Extract the (x, y) coordinate from the center of the cell holding the provided text.  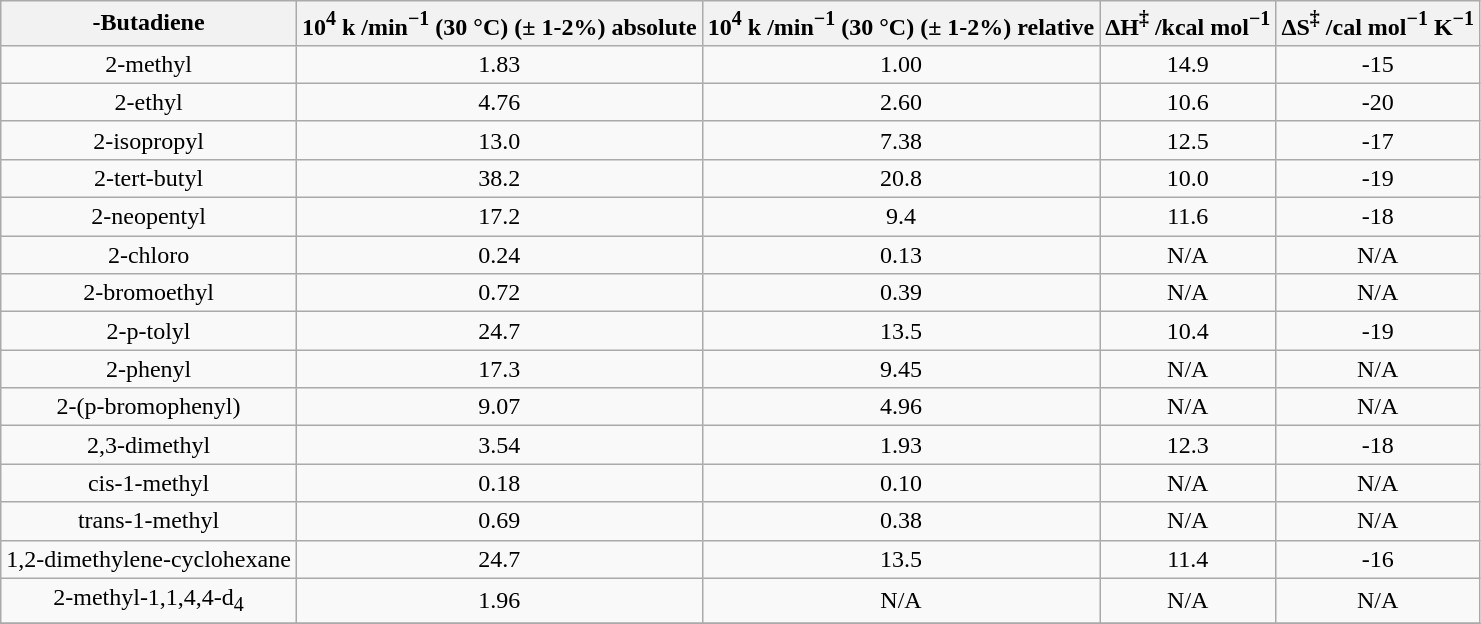
2,3-dimethyl (149, 445)
-16 (1378, 559)
2-tert-butyl (149, 178)
1.83 (499, 64)
0.72 (499, 293)
2-isopropyl (149, 140)
4.76 (499, 102)
2-chloro (149, 255)
cis-1-methyl (149, 483)
0.39 (900, 293)
17.2 (499, 217)
-Butadiene (149, 24)
2-neopentyl (149, 217)
2.60 (900, 102)
10.6 (1188, 102)
14.9 (1188, 64)
12.5 (1188, 140)
10.4 (1188, 331)
11.4 (1188, 559)
104 k /min−1 (30 °C) (± 1-2%) relative (900, 24)
1.00 (900, 64)
38.2 (499, 178)
2-p-tolyl (149, 331)
104 k /min−1 (30 °C) (± 1-2%) absolute (499, 24)
-20 (1378, 102)
-17 (1378, 140)
0.38 (900, 521)
2-bromoethyl (149, 293)
13.0 (499, 140)
1.93 (900, 445)
0.24 (499, 255)
9.45 (900, 369)
11.6 (1188, 217)
1.96 (499, 600)
9.07 (499, 407)
0.13 (900, 255)
2-ethyl (149, 102)
2-phenyl (149, 369)
9.4 (900, 217)
2-methyl (149, 64)
20.8 (900, 178)
2-(p-bromophenyl) (149, 407)
ΔS‡ /cal mol−1 K−1 (1378, 24)
0.10 (900, 483)
4.96 (900, 407)
3.54 (499, 445)
2-methyl-1,1,4,4-d4 (149, 600)
trans-1-methyl (149, 521)
ΔH‡ /kcal mol−1 (1188, 24)
0.18 (499, 483)
10.0 (1188, 178)
-15 (1378, 64)
0.69 (499, 521)
12.3 (1188, 445)
7.38 (900, 140)
1,2-dimethylene-cyclohexane (149, 559)
17.3 (499, 369)
